Return [x, y] of the center of cell containing provided text 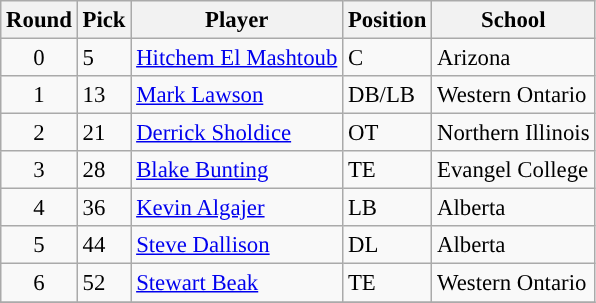
DB/LB [388, 95]
Pick [104, 20]
OT [388, 133]
3 [39, 170]
Steve Dallison [237, 245]
44 [104, 245]
Kevin Algajer [237, 208]
School [514, 20]
Arizona [514, 58]
Player [237, 20]
0 [39, 58]
Round [39, 20]
C [388, 58]
Derrick Sholdice [237, 133]
DL [388, 245]
LB [388, 208]
Position [388, 20]
21 [104, 133]
13 [104, 95]
Hitchem El Mashtoub [237, 58]
36 [104, 208]
Evangel College [514, 170]
4 [39, 208]
28 [104, 170]
6 [39, 283]
Mark Lawson [237, 95]
Blake Bunting [237, 170]
1 [39, 95]
Northern Illinois [514, 133]
52 [104, 283]
Stewart Beak [237, 283]
2 [39, 133]
